Output the (X, Y) coordinate of the center of the cell containing the given text.  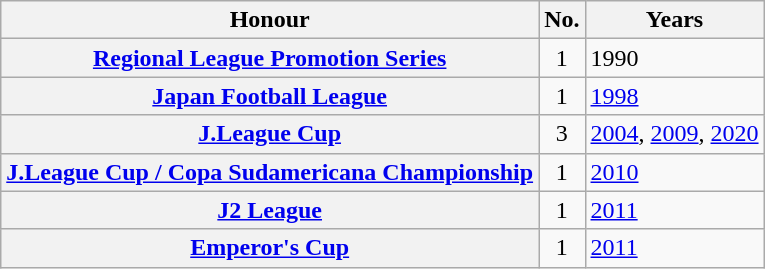
1990 (674, 58)
2004, 2009, 2020 (674, 134)
Emperor's Cup (270, 248)
J.League Cup (270, 134)
Japan Football League (270, 96)
Honour (270, 20)
1998 (674, 96)
2010 (674, 172)
3 (562, 134)
J2 League (270, 210)
No. (562, 20)
J.League Cup / Copa Sudamericana Championship (270, 172)
Regional League Promotion Series (270, 58)
Years (674, 20)
